Detect which cell encompasses the target text, then output its (x, y) center coordinate. 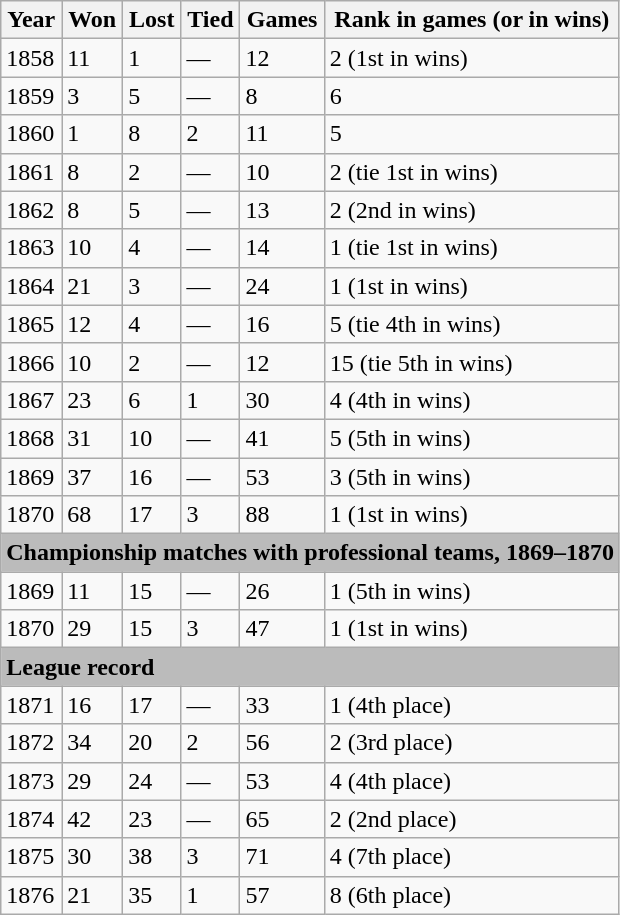
1875 (32, 857)
1859 (32, 96)
4 (7th place) (472, 857)
20 (152, 743)
2 (3rd place) (472, 743)
56 (282, 743)
8 (6th place) (472, 895)
2 (tie 1st in wins) (472, 172)
38 (152, 857)
1865 (32, 324)
Lost (152, 20)
1868 (32, 438)
42 (92, 819)
33 (282, 705)
1862 (32, 210)
1874 (32, 819)
88 (282, 515)
31 (92, 438)
47 (282, 629)
1867 (32, 400)
1872 (32, 743)
13 (282, 210)
Year (32, 20)
68 (92, 515)
Won (92, 20)
71 (282, 857)
1866 (32, 362)
41 (282, 438)
2 (1st in wins) (472, 58)
1860 (32, 134)
65 (282, 819)
5 (tie 4th in wins) (472, 324)
34 (92, 743)
1861 (32, 172)
57 (282, 895)
35 (152, 895)
Tied (210, 20)
5 (5th in wins) (472, 438)
Rank in games (or in wins) (472, 20)
1 (5th in wins) (472, 591)
4 (4th place) (472, 781)
4 (4th in wins) (472, 400)
Championship matches with professional teams, 1869–1870 (310, 553)
1873 (32, 781)
14 (282, 248)
37 (92, 477)
1876 (32, 895)
League record (310, 667)
1 (tie 1st in wins) (472, 248)
2 (2nd in wins) (472, 210)
1864 (32, 286)
1 (4th place) (472, 705)
1863 (32, 248)
3 (5th in wins) (472, 477)
2 (2nd place) (472, 819)
15 (tie 5th in wins) (472, 362)
Games (282, 20)
1871 (32, 705)
26 (282, 591)
1858 (32, 58)
